Locate the cell with the specified text and output its (x, y) center coordinate. 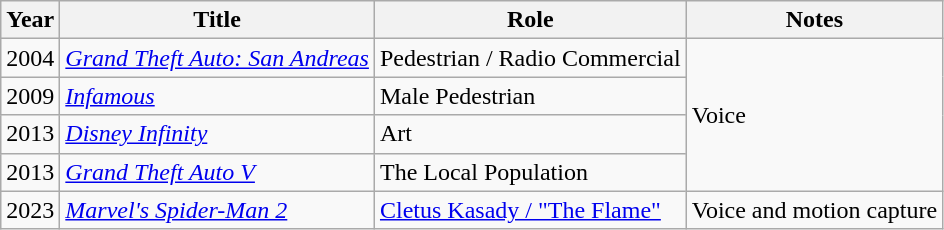
The Local Population (530, 172)
Voice and motion capture (814, 210)
Pedestrian / Radio Commercial (530, 58)
Voice (814, 115)
Grand Theft Auto V (218, 172)
2009 (30, 96)
Notes (814, 20)
Male Pedestrian (530, 96)
Marvel's Spider-Man 2 (218, 210)
2023 (30, 210)
Disney Infinity (218, 134)
Art (530, 134)
Role (530, 20)
Cletus Kasady / "The Flame" (530, 210)
Grand Theft Auto: San Andreas (218, 58)
Year (30, 20)
Infamous (218, 96)
2004 (30, 58)
Title (218, 20)
